Search for the cell housing the specified text and yield its (x, y) center coordinate. 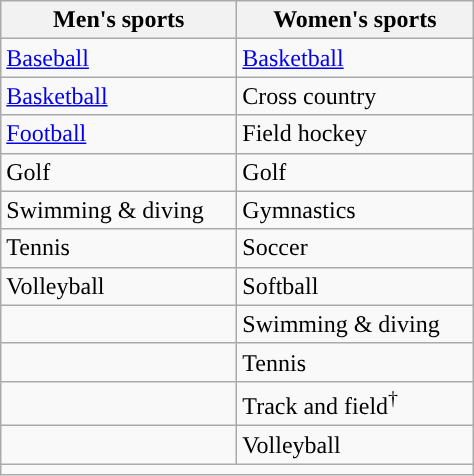
Women's sports (355, 20)
Field hockey (355, 134)
Men's sports (119, 20)
Cross country (355, 96)
Softball (355, 286)
Soccer (355, 248)
Track and field† (355, 404)
Football (119, 134)
Baseball (119, 58)
Gymnastics (355, 210)
